Detect which cell encompasses the target text, then output its (x, y) center coordinate. 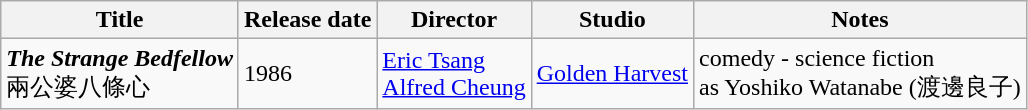
Release date (307, 20)
The Strange Bedfellow兩公婆八條心 (120, 74)
Eric TsangAlfred Cheung (454, 74)
Golden Harvest (612, 74)
1986 (307, 74)
Director (454, 20)
Title (120, 20)
Notes (860, 20)
Studio (612, 20)
comedy - science fictionas Yoshiko Watanabe (渡邊良子) (860, 74)
